Pinpoint the cell where the given text exists, returning its (x, y) midpoint coordinate. 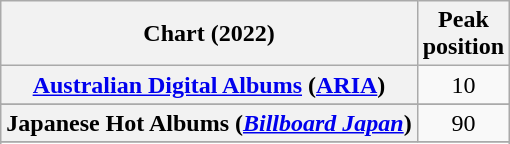
Peakposition (463, 34)
Chart (2022) (209, 34)
Australian Digital Albums (ARIA) (209, 85)
10 (463, 85)
Japanese Hot Albums (Billboard Japan) (209, 123)
90 (463, 123)
